Detect which cell encompasses the target text, then output its [X, Y] center coordinate. 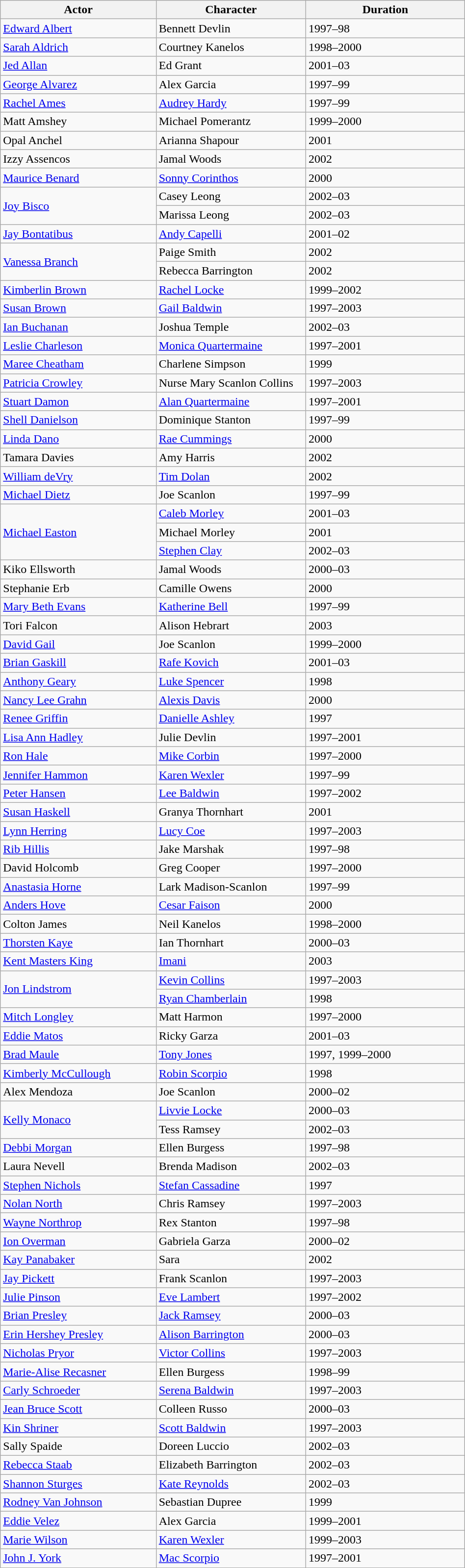
Jennifer Hammon [78, 774]
Jack Ramsey [231, 1316]
David Holcomb [78, 868]
Ian Buchanan [78, 327]
Mac Scorpio [231, 1558]
Vanessa Branch [78, 262]
Jon Lindstrom [78, 989]
Anastasia Horne [78, 887]
Tim Dolan [231, 476]
John J. York [78, 1558]
Marie Wilson [78, 1540]
Kin Shriner [78, 1428]
Rex Stanton [231, 1222]
Lucy Coe [231, 831]
Maree Cheatham [78, 364]
Dominique Stanton [231, 420]
Sonny Corinthos [231, 177]
Sarah Aldrich [78, 47]
Thorsten Kaye [78, 943]
Kimberlin Brown [78, 290]
Michael Morley [231, 532]
Peter Hansen [78, 793]
Scott Baldwin [231, 1428]
Jean Bruce Scott [78, 1409]
Ion Overman [78, 1241]
Rebecca Staab [78, 1465]
Kelly Monaco [78, 1120]
William deVry [78, 476]
Jay Pickett [78, 1278]
Paige Smith [231, 252]
Matt Amshey [78, 122]
Erin Hershey Presley [78, 1334]
Doreen Luccio [231, 1446]
Ian Thornhart [231, 943]
Marie-Alise Recasner [78, 1371]
Kay Panabaker [78, 1260]
Rafe Kovich [231, 663]
Linda Dano [78, 439]
Joy Bisco [78, 205]
Caleb Morley [231, 513]
George Alvarez [78, 84]
Ryan Chamberlain [231, 998]
Chris Ramsey [231, 1204]
Katherine Bell [231, 607]
Eve Lambert [231, 1297]
Sally Spaide [78, 1446]
Audrey Hardy [231, 103]
Luke Spencer [231, 681]
Kimberly McCullough [78, 1073]
Michael Pomerantz [231, 122]
1999–2002 [386, 290]
Eddie Velez [78, 1521]
1998–99 [386, 1371]
Colleen Russo [231, 1409]
Patricia Crowley [78, 383]
Stefan Cassadine [231, 1185]
Marissa Leong [231, 215]
Rachel Ames [78, 103]
Stephen Nichols [78, 1185]
Kiko Ellsworth [78, 570]
Ricky Garza [231, 1036]
2001–02 [386, 234]
Greg Cooper [231, 868]
Neil Kanelos [231, 924]
Monica Quartermaine [231, 346]
Serena Baldwin [231, 1390]
Kate Reynolds [231, 1484]
Andy Capelli [231, 234]
Character [231, 10]
Mary Beth Evans [78, 607]
Anthony Geary [78, 681]
Brenda Madison [231, 1167]
Julie Devlin [231, 737]
Stephanie Erb [78, 588]
Ed Grant [231, 66]
Stephen Clay [231, 551]
Rebecca Barrington [231, 271]
Susan Brown [78, 308]
Gail Baldwin [231, 308]
Alan Quartermaine [231, 401]
Bennett Devlin [231, 28]
Susan Haskell [78, 812]
Eddie Matos [78, 1036]
Courtney Kanelos [231, 47]
Renee Griffin [78, 719]
Jed Allan [78, 66]
Charlene Simpson [231, 364]
Tamara Davies [78, 457]
1997, 1999–2000 [386, 1054]
Nolan North [78, 1204]
Matt Harmon [231, 1017]
Mitch Longley [78, 1017]
Opal Anchel [78, 140]
Rachel Locke [231, 290]
Stuart Damon [78, 401]
Colton James [78, 924]
Joshua Temple [231, 327]
Shell Danielson [78, 420]
Alison Hebrart [231, 625]
Cesar Faison [231, 905]
Michael Easton [78, 532]
Lynn Herring [78, 831]
Danielle Ashley [231, 719]
Nancy Lee Grahn [78, 700]
Wayne Northrop [78, 1222]
Livvie Locke [231, 1110]
Camille Owens [231, 588]
Robin Scorpio [231, 1073]
Rib Hillis [78, 849]
Laura Nevell [78, 1167]
Jay Bontatibus [78, 234]
Izzy Assencos [78, 159]
Rae Cummings [231, 439]
Alex Mendoza [78, 1092]
1999–2003 [386, 1540]
Carly Schroeder [78, 1390]
Ron Hale [78, 756]
1999–2001 [386, 1521]
Granya Thornhart [231, 812]
Michael Dietz [78, 495]
Brad Maule [78, 1054]
Nicholas Pryor [78, 1353]
Alexis Davis [231, 700]
Frank Scanlon [231, 1278]
Brian Gaskill [78, 663]
Kent Masters King [78, 961]
Victor Collins [231, 1353]
Elizabeth Barrington [231, 1465]
Casey Leong [231, 196]
Tess Ramsey [231, 1129]
Leslie Charleson [78, 346]
Alison Barrington [231, 1334]
Tori Falcon [78, 625]
Imani [231, 961]
Duration [386, 10]
Maurice Benard [78, 177]
David Gail [78, 644]
Lark Madison-Scanlon [231, 887]
Jake Marshak [231, 849]
Sara [231, 1260]
Tony Jones [231, 1054]
Amy Harris [231, 457]
Sebastian Dupree [231, 1502]
Mike Corbin [231, 756]
Lisa Ann Hadley [78, 737]
Rodney Van Johnson [78, 1502]
Kevin Collins [231, 980]
Actor [78, 10]
Edward Albert [78, 28]
Shannon Sturges [78, 1484]
Lee Baldwin [231, 793]
Anders Hove [78, 905]
Brian Presley [78, 1316]
Arianna Shapour [231, 140]
Debbi Morgan [78, 1148]
Gabriela Garza [231, 1241]
Nurse Mary Scanlon Collins [231, 383]
Julie Pinson [78, 1297]
